Return the (x, y) coordinate for the center point of the cell that contains the specified text.  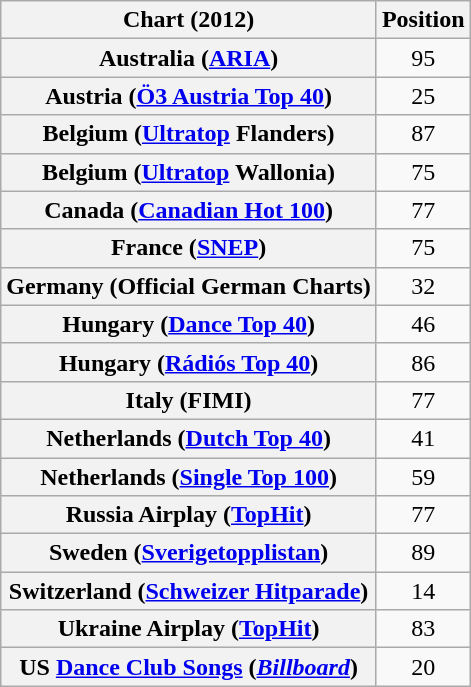
Sweden (Sverigetopplistan) (189, 553)
Germany (Official German Charts) (189, 286)
US Dance Club Songs (Billboard) (189, 667)
Australia (ARIA) (189, 58)
89 (423, 553)
Hungary (Dance Top 40) (189, 324)
59 (423, 477)
14 (423, 591)
25 (423, 96)
32 (423, 286)
Ukraine Airplay (TopHit) (189, 629)
Russia Airplay (TopHit) (189, 515)
Netherlands (Single Top 100) (189, 477)
Belgium (Ultratop Wallonia) (189, 172)
87 (423, 134)
95 (423, 58)
Canada (Canadian Hot 100) (189, 210)
20 (423, 667)
France (SNEP) (189, 248)
46 (423, 324)
Austria (Ö3 Austria Top 40) (189, 96)
Chart (2012) (189, 20)
Hungary (Rádiós Top 40) (189, 362)
Position (423, 20)
Belgium (Ultratop Flanders) (189, 134)
41 (423, 438)
Italy (FIMI) (189, 400)
83 (423, 629)
Netherlands (Dutch Top 40) (189, 438)
Switzerland (Schweizer Hitparade) (189, 591)
86 (423, 362)
